Search for the cell housing the specified text and yield its (X, Y) center coordinate. 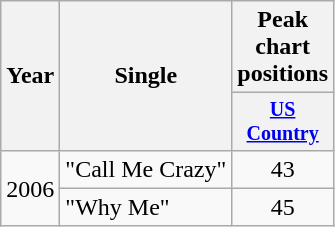
45 (283, 207)
"Call Me Crazy" (146, 169)
Single (146, 76)
"Why Me" (146, 207)
US Country (283, 122)
2006 (30, 188)
Peak chart positions (283, 47)
43 (283, 169)
Year (30, 76)
